Return [X, Y] of the center of cell containing provided text 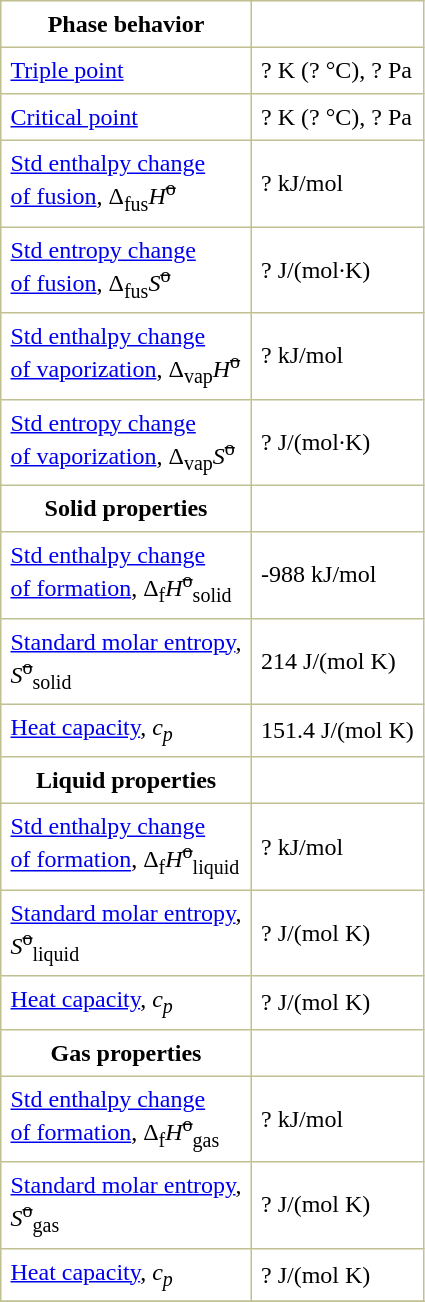
Triple point [126, 70]
Std enthalpy changeof formation, ΔfHoliquid [126, 847]
Std enthalpy changeof formation, ΔfHogas [126, 1119]
Std entropy changeof fusion, ΔfusSo [126, 270]
Standard molar entropy,Sosolid [126, 661]
Std entropy changeof vaporization, ΔvapSo [126, 442]
Std enthalpy changeof formation, ΔfHosolid [126, 575]
Standard molar entropy,Sogas [126, 1205]
-988 kJ/mol [337, 575]
151.4 J/(mol K) [337, 730]
Standard molar entropy,Soliquid [126, 933]
Std enthalpy changeof vaporization, ΔvapHo [126, 356]
Std enthalpy changeof fusion, ΔfusHo [126, 183]
Critical point [126, 117]
Liquid properties [126, 780]
Gas properties [126, 1052]
Phase behavior [126, 24]
214 J/(mol K) [337, 661]
Solid properties [126, 508]
